Identify which cell holds the provided text, then report its (X, Y) central coordinate. 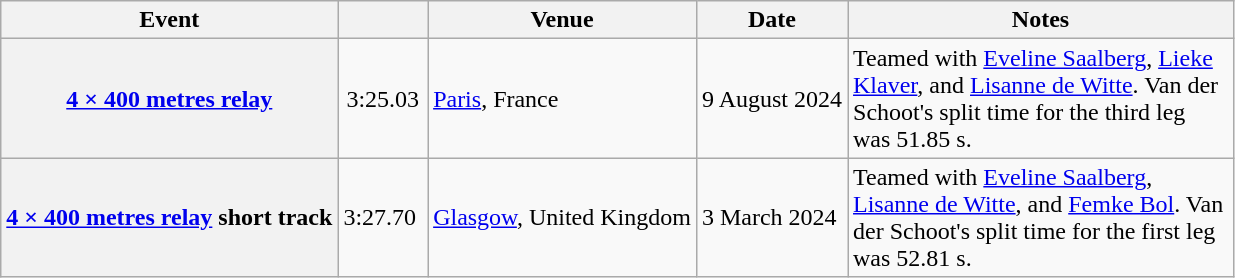
3:25.03 (383, 98)
Event (170, 20)
3:27.70 (383, 218)
Venue (562, 20)
3 March 2024 (772, 218)
Date (772, 20)
Glasgow, United Kingdom (562, 218)
Paris, France (562, 98)
4 × 400 metres relay short track (170, 218)
9 August 2024 (772, 98)
Notes (1041, 20)
Teamed with Eveline Saalberg, Lieke Klaver, and Lisanne de Witte. Van der Schoot's split time for the third leg was 51.85 s. (1041, 98)
Teamed with Eveline Saalberg, Lisanne de Witte, and Femke Bol. Van der Schoot's split time for the first leg was 52.81 s. (1041, 218)
4 × 400 metres relay (170, 98)
